From the cell containing the given text, extract its center point as (X, Y) coordinate. 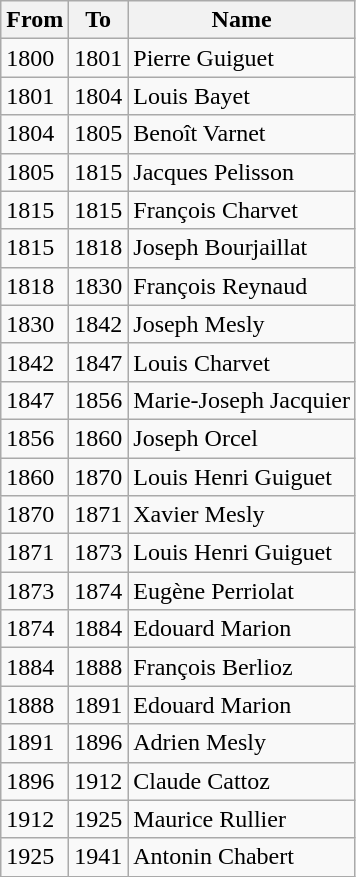
Jacques Pelisson (242, 172)
Claude Cattoz (242, 781)
Pierre Guiguet (242, 58)
Antonin Chabert (242, 857)
Xavier Mesly (242, 515)
1941 (98, 857)
Joseph Bourjaillat (242, 248)
François Reynaud (242, 286)
Maurice Rullier (242, 819)
Benoît Varnet (242, 134)
Louis Charvet (242, 362)
From (35, 20)
Eugène Perriolat (242, 591)
Marie-Joseph Jacquier (242, 400)
To (98, 20)
François Berlioz (242, 667)
1800 (35, 58)
François Charvet (242, 210)
Louis Bayet (242, 96)
Name (242, 20)
Adrien Mesly (242, 743)
Joseph Mesly (242, 324)
Joseph Orcel (242, 438)
